Find where the given text appears and provide that cell's center as (x, y) coordinate. 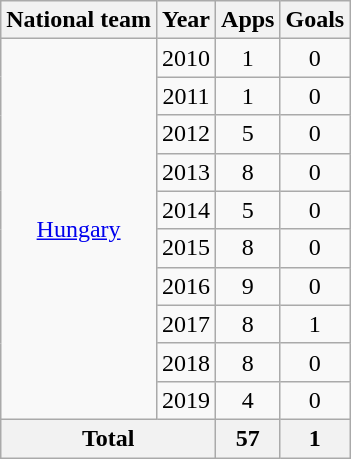
National team (79, 20)
2014 (186, 210)
Year (186, 20)
9 (248, 286)
57 (248, 438)
2019 (186, 400)
Goals (315, 20)
2010 (186, 58)
Apps (248, 20)
2015 (186, 248)
2011 (186, 96)
Total (108, 438)
2016 (186, 286)
4 (248, 400)
2017 (186, 324)
Hungary (79, 230)
2018 (186, 362)
2012 (186, 134)
2013 (186, 172)
